Provide the (X, Y) coordinate of the cell's center where the given text is located.  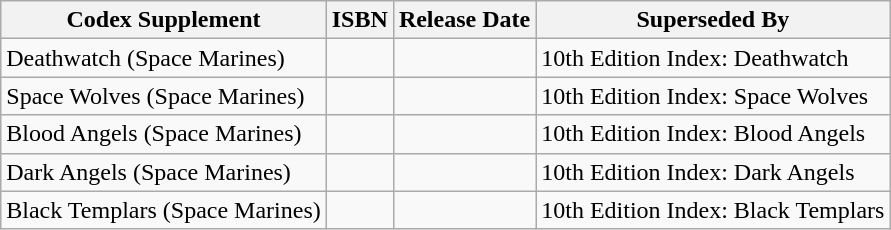
Release Date (464, 20)
Space Wolves (Space Marines) (164, 96)
10th Edition Index: Black Templars (713, 210)
Dark Angels (Space Marines) (164, 172)
10th Edition Index: Blood Angels (713, 134)
10th Edition Index: Deathwatch (713, 58)
Blood Angels (Space Marines) (164, 134)
Codex Supplement (164, 20)
Deathwatch (Space Marines) (164, 58)
10th Edition Index: Space Wolves (713, 96)
10th Edition Index: Dark Angels (713, 172)
Superseded By (713, 20)
ISBN (360, 20)
Black Templars (Space Marines) (164, 210)
